Return [x, y] of the center of cell containing provided text 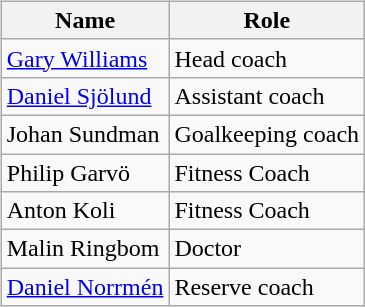
Daniel Sjölund [85, 96]
Assistant coach [267, 96]
Goalkeeping coach [267, 134]
Head coach [267, 58]
Philip Garvö [85, 173]
Johan Sundman [85, 134]
Gary Williams [85, 58]
Doctor [267, 249]
Anton Koli [85, 211]
Malin Ringbom [85, 249]
Name [85, 20]
Role [267, 20]
Reserve coach [267, 287]
Daniel Norrmén [85, 287]
